Scan for the cell matching the given text and deliver its (x, y) coordinate at center. 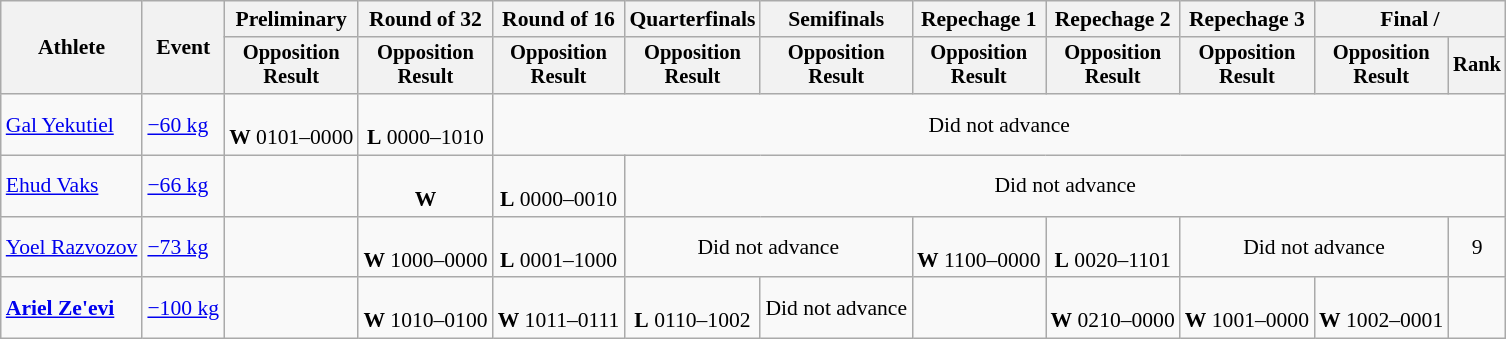
W (425, 186)
W 1001–0000 (1247, 308)
Repechage 3 (1247, 19)
Gal Yekutiel (72, 124)
Athlete (72, 48)
Ariel Ze'evi (72, 308)
W 1011–0111 (559, 308)
−73 kg (183, 248)
Preliminary (291, 19)
Final / (1410, 19)
L 0000–1010 (425, 124)
W 1000–0000 (425, 248)
W 1010–0100 (425, 308)
−66 kg (183, 186)
Ehud Vaks (72, 186)
L 0001–1000 (559, 248)
−60 kg (183, 124)
L 0020–1101 (1113, 248)
W 0210–0000 (1113, 308)
Repechage 1 (978, 19)
Yoel Razvozov (72, 248)
W 1002–0001 (1381, 308)
9 (1477, 248)
Event (183, 48)
Round of 16 (559, 19)
Quarterfinals (692, 19)
Rank (1477, 66)
Round of 32 (425, 19)
Repechage 2 (1113, 19)
−100 kg (183, 308)
W 0101–0000 (291, 124)
Semifinals (836, 19)
W 1100–0000 (978, 248)
L 0110–1002 (692, 308)
L 0000–0010 (559, 186)
